Output the (X, Y) coordinate of the center of the cell containing the given text.  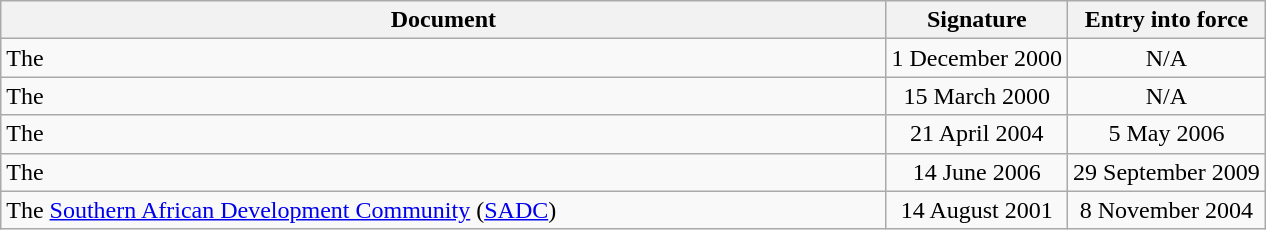
5 May 2006 (1167, 134)
1 December 2000 (977, 58)
21 April 2004 (977, 134)
Entry into force (1167, 20)
29 September 2009 (1167, 172)
Signature (977, 20)
14 August 2001 (977, 210)
Document (444, 20)
15 March 2000 (977, 96)
The Southern African Development Community (SADC) (444, 210)
8 November 2004 (1167, 210)
14 June 2006 (977, 172)
